Provide the (X, Y) coordinate of the cell's center where the given text is located.  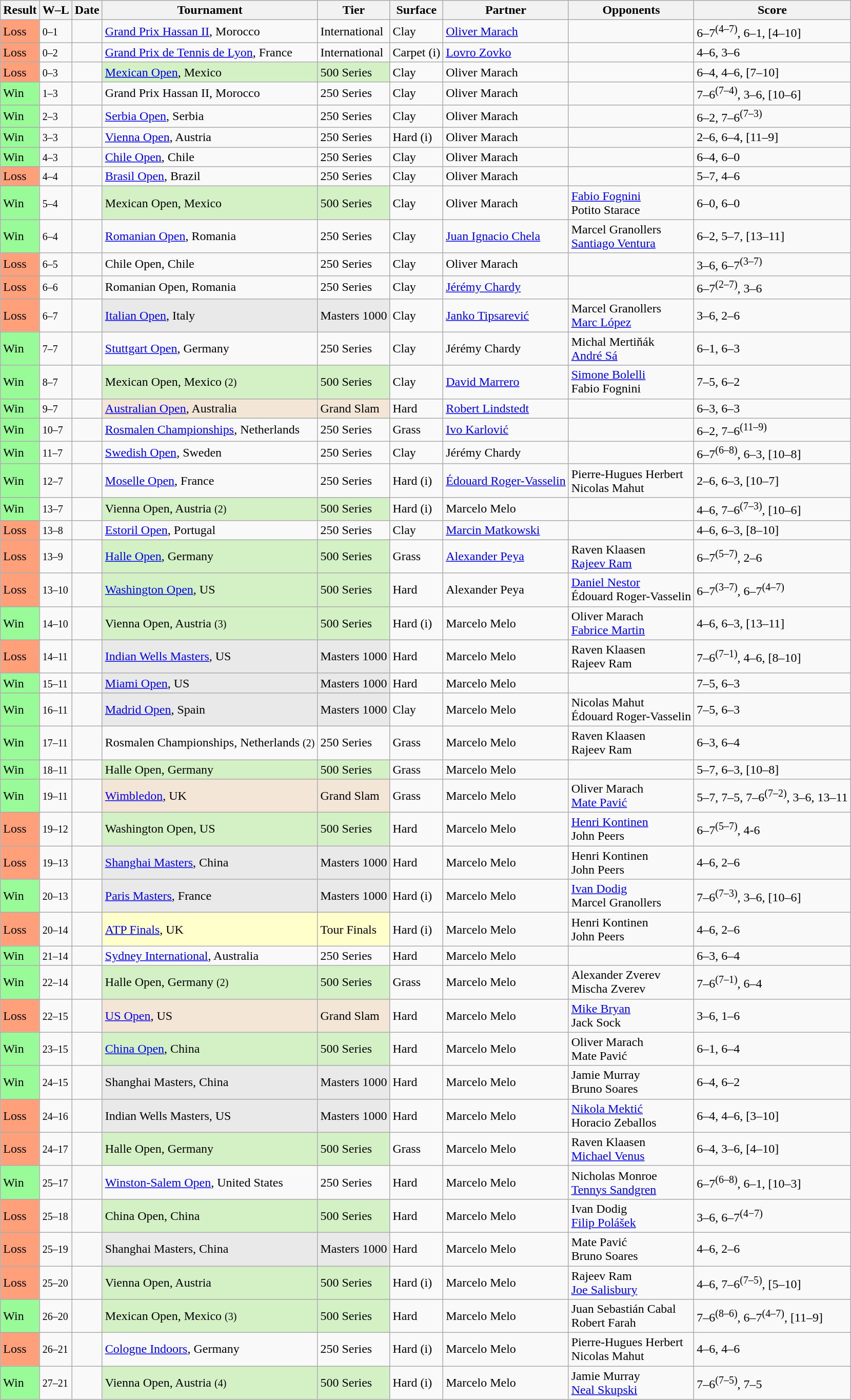
1–3 (55, 93)
3–6, 6–7(4−7) (773, 1216)
6–7(4–7), 6–1, [4–10] (773, 32)
Sydney International, Australia (210, 956)
4–6, 7–6(7–3), [10–6] (773, 509)
3–6, 2–6 (773, 315)
Nikola Mektić Horacio Zeballos (631, 1115)
Janko Tipsarević (506, 315)
6–1, 6–4 (773, 1049)
Brasil Open, Brazil (210, 176)
7–6(8–6), 6–7(4–7), [11–9] (773, 1316)
23–15 (55, 1049)
Stuttgart Open, Germany (210, 349)
Surface (417, 10)
6–2, 7–6(7–3) (773, 116)
Marcin Matkowski (506, 530)
0–3 (55, 72)
Miami Open, US (210, 683)
Tournament (210, 10)
Fabio Fognini Potito Starace (631, 203)
Result (20, 10)
Cologne Indoors, Germany (210, 1349)
Moselle Open, France (210, 480)
Juan Ignacio Chela (506, 236)
US Open, US (210, 1016)
3–6, 1–6 (773, 1016)
ATP Finals, UK (210, 930)
Winston-Salem Open, United States (210, 1182)
19–13 (55, 863)
6–4, 4–6, [3–10] (773, 1115)
14–10 (55, 623)
18–11 (55, 769)
16–11 (55, 709)
Vienna Open, Austria (4) (210, 1383)
Marcel Granollers Santiago Ventura (631, 236)
4–6, 4–6 (773, 1349)
6–7 (55, 315)
0–2 (55, 52)
22–15 (55, 1016)
Partner (506, 10)
Wimbledon, UK (210, 796)
Date (87, 10)
13–9 (55, 556)
5–7, 7–5, 7–6(7–2), 3–6, 13–11 (773, 796)
27–21 (55, 1383)
David Marrero (506, 382)
6–6 (55, 287)
2–6, 6–4, [11–9] (773, 137)
7–5, 6–2 (773, 382)
Édouard Roger-Vasselin (506, 480)
24–17 (55, 1149)
6–3, 6–3 (773, 408)
Jamie Murray Neal Skupski (631, 1383)
3–6, 6–7(3–7) (773, 265)
Halle Open, Germany (2) (210, 982)
Jamie Murray Bruno Soares (631, 1082)
Rajeev Ram Joe Salisbury (631, 1283)
26–21 (55, 1349)
Alexander Zverev Mischa Zverev (631, 982)
5–7, 4–6 (773, 176)
6–4 (55, 236)
Vienna Open, Austria (3) (210, 623)
Italian Open, Italy (210, 315)
24–15 (55, 1082)
13–10 (55, 590)
Carpet (i) (417, 52)
7–6(7–5), 7–5 (773, 1383)
4–6, 6–3, [13–11] (773, 623)
14–11 (55, 657)
6–7(6–8), 6–3, [10–8] (773, 452)
25–18 (55, 1216)
Estoril Open, Portugal (210, 530)
7–6(7–4), 3–6, [10–6] (773, 93)
20–13 (55, 896)
6–7(6–8), 6–1, [10–3] (773, 1182)
19–12 (55, 829)
6–4, 3–6, [4–10] (773, 1149)
Mate Pavić Bruno Soares (631, 1249)
6–4, 4–6, [7–10] (773, 72)
Michal Mertiňák André Sá (631, 349)
6–2, 7–6(11–9) (773, 430)
Robert Lindstedt (506, 408)
7–6(7–1), 4–6, [8–10] (773, 657)
Opponents (631, 10)
15–11 (55, 683)
25–20 (55, 1283)
5–7, 6–3, [10–8] (773, 769)
17–11 (55, 743)
4–4 (55, 176)
6–2, 5–7, [13–11] (773, 236)
13–8 (55, 530)
Vienna Open, Austria (2) (210, 509)
25–19 (55, 1249)
20–14 (55, 930)
6–7(3–7), 6–7(4–7) (773, 590)
6–4, 6–2 (773, 1082)
Rosmalen Championships, Netherlands (2) (210, 743)
Simone Bolelli Fabio Fognini (631, 382)
22–14 (55, 982)
21–14 (55, 956)
13–7 (55, 509)
Swedish Open, Sweden (210, 452)
4–3 (55, 157)
19–11 (55, 796)
Ivo Karlović (506, 430)
6–0, 6–0 (773, 203)
8–7 (55, 382)
5–4 (55, 203)
4–6, 3–6 (773, 52)
6–1, 6–3 (773, 349)
Ivan Dodig Marcel Granollers (631, 896)
Raven Klaasen Michael Venus (631, 1149)
Score (773, 10)
Daniel Nestor Édouard Roger-Vasselin (631, 590)
6–7(5–7), 2–6 (773, 556)
2–6, 6–3, [10–7] (773, 480)
Marcel Granollers Marc López (631, 315)
Nicholas Monroe Tennys Sandgren (631, 1182)
4–6, 6–3, [8–10] (773, 530)
3–3 (55, 137)
W–L (55, 10)
Oliver Marach Fabrice Martin (631, 623)
Tour Finals (354, 930)
26–20 (55, 1316)
12–7 (55, 480)
6–5 (55, 265)
7–6(7–3), 3–6, [10–6] (773, 896)
25–17 (55, 1182)
24–16 (55, 1115)
10–7 (55, 430)
Australian Open, Australia (210, 408)
Nicolas Mahut Édouard Roger-Vasselin (631, 709)
Paris Masters, France (210, 896)
Mexican Open, Mexico (3) (210, 1316)
Juan Sebastián Cabal Robert Farah (631, 1316)
6–7(5–7), 4-6 (773, 829)
6–7(2–7), 3–6 (773, 287)
2–3 (55, 116)
11–7 (55, 452)
Lovro Zovko (506, 52)
Serbia Open, Serbia (210, 116)
Tier (354, 10)
9–7 (55, 408)
6–4, 6–0 (773, 157)
Grand Prix de Tennis de Lyon, France (210, 52)
Madrid Open, Spain (210, 709)
Rosmalen Championships, Netherlands (210, 430)
Ivan Dodig Filip Polášek (631, 1216)
7–7 (55, 349)
Mexican Open, Mexico (2) (210, 382)
Mike Bryan Jack Sock (631, 1016)
4–6, 7–6(7–5), [5–10] (773, 1283)
0–1 (55, 32)
7–6(7–1), 6–4 (773, 982)
